Search for the cell housing the specified text and yield its [X, Y] center coordinate. 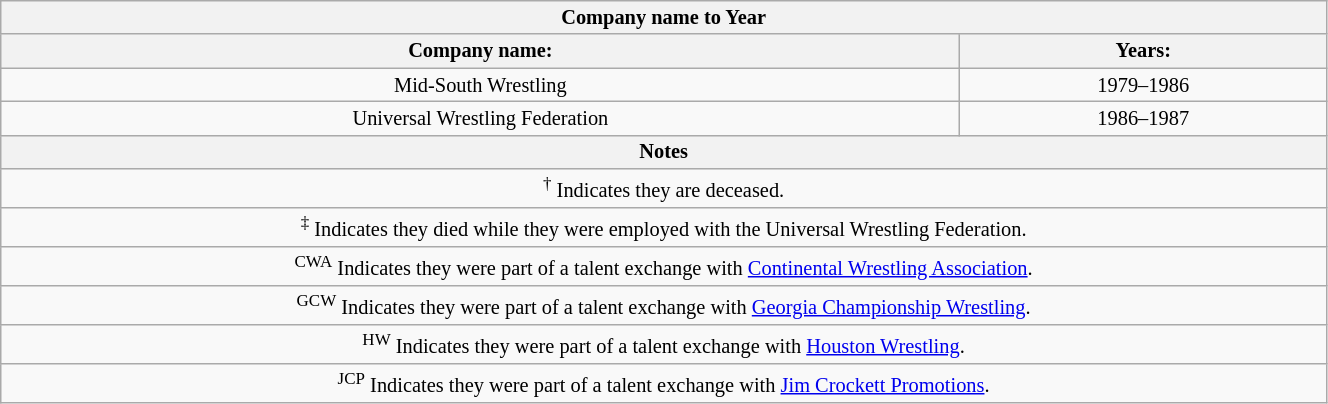
Years: [1143, 51]
Universal Wrestling Federation [480, 118]
1979–1986 [1143, 85]
1986–1987 [1143, 118]
Notes [664, 152]
‡ Indicates they died while they were employed with the Universal Wrestling Federation. [664, 228]
Mid-South Wrestling [480, 85]
Company name to Year [664, 17]
CWA Indicates they were part of a talent exchange with Continental Wrestling Association. [664, 266]
Company name: [480, 51]
JCP Indicates they were part of a talent exchange with Jim Crockett Promotions. [664, 382]
HW Indicates they were part of a talent exchange with Houston Wrestling. [664, 344]
† Indicates they are deceased. [664, 188]
GCW Indicates they were part of a talent exchange with Georgia Championship Wrestling. [664, 304]
